Return the (X, Y) coordinate for the center point of the cell that contains the specified text.  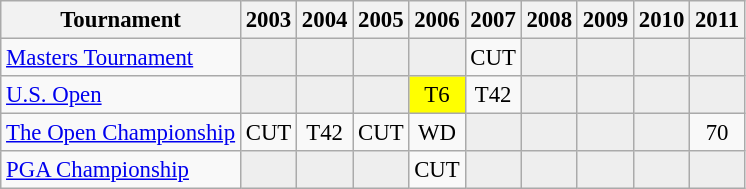
Tournament (121, 20)
PGA Championship (121, 170)
2004 (325, 20)
The Open Championship (121, 133)
T6 (437, 95)
2009 (605, 20)
2008 (549, 20)
U.S. Open (121, 95)
2007 (493, 20)
2006 (437, 20)
2010 (661, 20)
Masters Tournament (121, 58)
70 (718, 133)
2011 (718, 20)
2005 (381, 20)
WD (437, 133)
2003 (268, 20)
